Scan for the cell matching the given text and deliver its (x, y) coordinate at center. 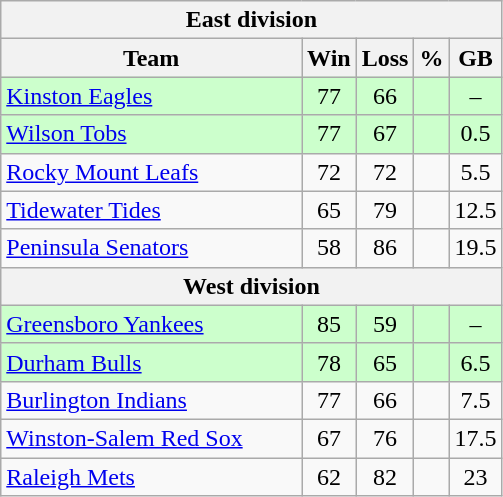
23 (476, 477)
85 (330, 324)
Kinston Eagles (152, 96)
78 (330, 362)
Win (330, 58)
0.5 (476, 134)
62 (330, 477)
19.5 (476, 248)
76 (385, 438)
6.5 (476, 362)
% (432, 58)
79 (385, 210)
Durham Bulls (152, 362)
7.5 (476, 400)
Tidewater Tides (152, 210)
Wilson Tobs (152, 134)
59 (385, 324)
GB (476, 58)
Team (152, 58)
Winston-Salem Red Sox (152, 438)
Raleigh Mets (152, 477)
58 (330, 248)
Burlington Indians (152, 400)
Greensboro Yankees (152, 324)
Loss (385, 58)
17.5 (476, 438)
Peninsula Senators (152, 248)
86 (385, 248)
West division (252, 286)
5.5 (476, 172)
82 (385, 477)
12.5 (476, 210)
East division (252, 20)
Rocky Mount Leafs (152, 172)
